Identify which cell holds the provided text, then report its [X, Y] central coordinate. 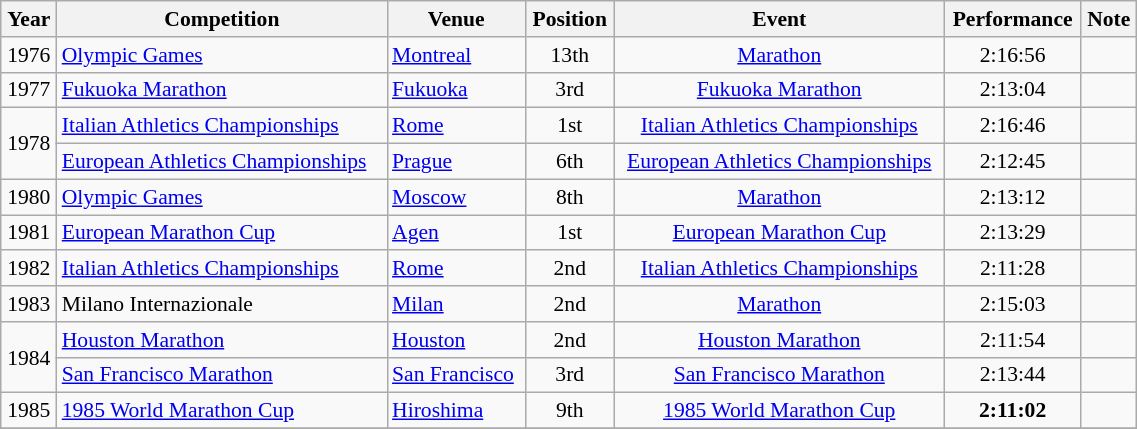
Note [1109, 19]
2:11:28 [1012, 269]
Year [29, 19]
6th [570, 162]
Agen [456, 233]
1984 [29, 358]
1977 [29, 90]
1980 [29, 197]
1981 [29, 233]
2:12:45 [1012, 162]
Milano Internazionale [222, 304]
2:11:02 [1012, 411]
1982 [29, 269]
Event [779, 19]
Milan [456, 304]
2:16:56 [1012, 55]
Venue [456, 19]
2:11:54 [1012, 340]
2:15:03 [1012, 304]
Hiroshima [456, 411]
1983 [29, 304]
2:13:29 [1012, 233]
Prague [456, 162]
Performance [1012, 19]
Competition [222, 19]
2:13:44 [1012, 375]
9th [570, 411]
Montreal [456, 55]
13th [570, 55]
1985 [29, 411]
1976 [29, 55]
8th [570, 197]
Houston [456, 340]
Fukuoka [456, 90]
Moscow [456, 197]
1978 [29, 144]
Position [570, 19]
2:13:12 [1012, 197]
2:16:46 [1012, 126]
2:13:04 [1012, 90]
San Francisco [456, 375]
